Search for the cell housing the specified text and yield its (X, Y) center coordinate. 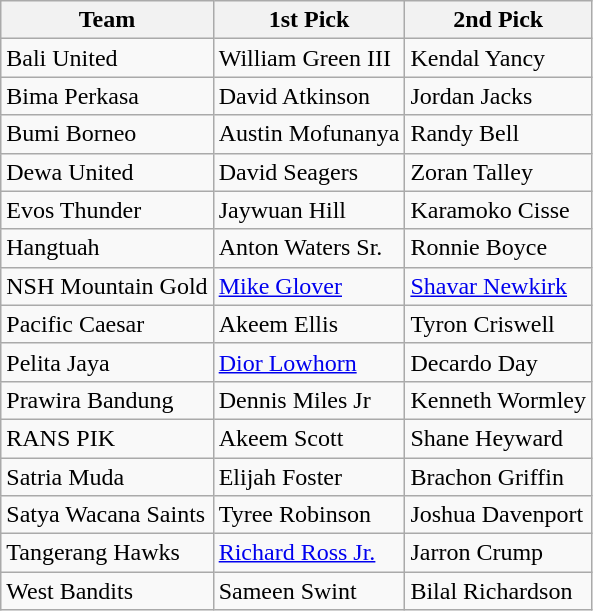
Akeem Scott (309, 438)
RANS PIK (107, 438)
Bilal Richardson (498, 591)
Mike Glover (309, 286)
Team (107, 20)
Akeem Ellis (309, 324)
Joshua Davenport (498, 515)
NSH Mountain Gold (107, 286)
Tyron Criswell (498, 324)
West Bandits (107, 591)
Jaywuan Hill (309, 210)
Kendal Yancy (498, 58)
Dior Lowhorn (309, 362)
Prawira Bandung (107, 400)
Sameen Swint (309, 591)
Anton Waters Sr. (309, 248)
Satya Wacana Saints (107, 515)
Hangtuah (107, 248)
Jarron Crump (498, 553)
Bumi Borneo (107, 134)
Bali United (107, 58)
Jordan Jacks (498, 96)
William Green III (309, 58)
Shane Heyward (498, 438)
Tyree Robinson (309, 515)
2nd Pick (498, 20)
Pacific Caesar (107, 324)
David Atkinson (309, 96)
Brachon Griffin (498, 477)
Bima Perkasa (107, 96)
1st Pick (309, 20)
Tangerang Hawks (107, 553)
Decardo Day (498, 362)
Pelita Jaya (107, 362)
Zoran Talley (498, 172)
David Seagers (309, 172)
Karamoko Cisse (498, 210)
Austin Mofunanya (309, 134)
Ronnie Boyce (498, 248)
Richard Ross Jr. (309, 553)
Satria Muda (107, 477)
Dewa United (107, 172)
Kenneth Wormley (498, 400)
Shavar Newkirk (498, 286)
Evos Thunder (107, 210)
Elijah Foster (309, 477)
Dennis Miles Jr (309, 400)
Randy Bell (498, 134)
